Search for the cell housing the specified text and yield its [X, Y] center coordinate. 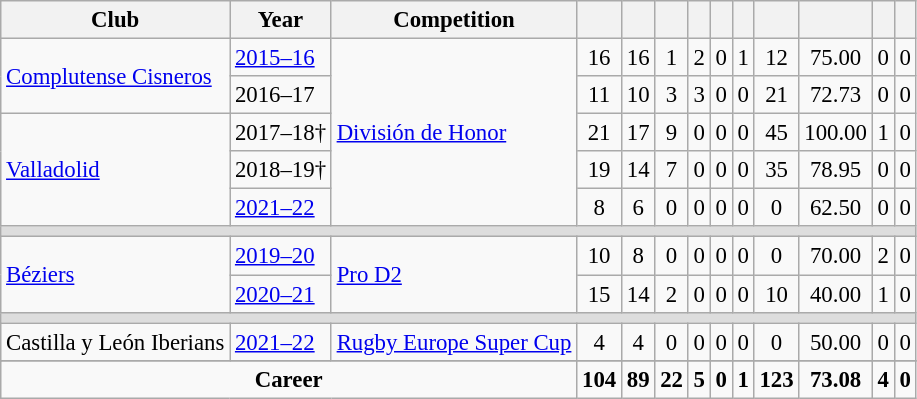
19 [600, 170]
Career [289, 379]
11 [600, 95]
División de Honor [454, 133]
15 [600, 294]
100.00 [836, 133]
45 [776, 133]
104 [600, 379]
2016–17 [281, 95]
Pro D2 [454, 274]
2018–19† [281, 170]
Valladolid [116, 170]
17 [638, 133]
89 [638, 379]
22 [672, 379]
9 [672, 133]
62.50 [836, 208]
75.00 [836, 58]
12 [776, 58]
50.00 [836, 342]
2019–20 [281, 256]
70.00 [836, 256]
123 [776, 379]
2015–16 [281, 58]
Rugby Europe Super Cup [454, 342]
Béziers [116, 274]
40.00 [836, 294]
5 [699, 379]
Club [116, 20]
Year [281, 20]
2020–21 [281, 294]
7 [672, 170]
35 [776, 170]
Complutense Cisneros [116, 76]
6 [638, 208]
Competition [454, 20]
78.95 [836, 170]
72.73 [836, 95]
73.08 [836, 379]
2017–18† [281, 133]
Castilla y León Iberians [116, 342]
